Search for the cell housing the specified text and yield its (X, Y) center coordinate. 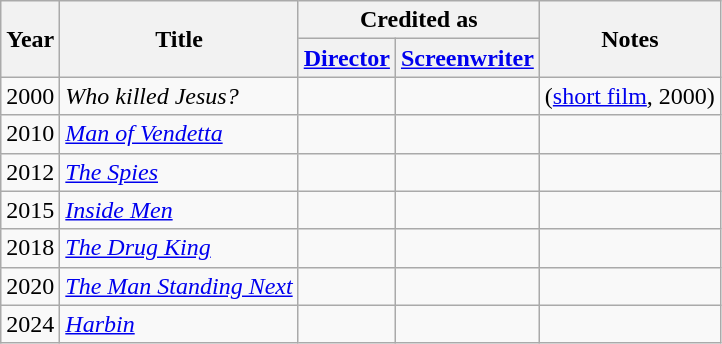
Title (179, 39)
2018 (30, 248)
Year (30, 39)
2015 (30, 210)
Man of Vendetta (179, 134)
2012 (30, 172)
Inside Men (179, 210)
Director (346, 58)
2000 (30, 96)
Harbin (179, 324)
Credited as (418, 20)
(short film, 2000) (630, 96)
2010 (30, 134)
Notes (630, 39)
Screenwriter (467, 58)
2024 (30, 324)
The Spies (179, 172)
2020 (30, 286)
The Man Standing Next (179, 286)
Who killed Jesus? (179, 96)
The Drug King (179, 248)
